Return the [x, y] coordinate for the center point of the cell that contains the specified text.  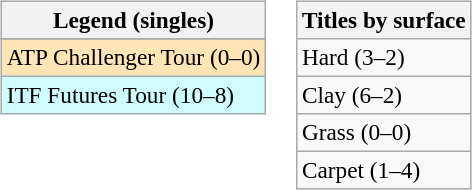
ITF Futures Tour (10–8) [133, 95]
Grass (0–0) [384, 133]
Titles by surface [384, 20]
Hard (3–2) [384, 57]
Clay (6–2) [384, 95]
ATP Challenger Tour (0–0) [133, 57]
Legend (singles) [133, 20]
Carpet (1–4) [384, 171]
